Return the [x, y] coordinate for the center point of the cell that contains the specified text.  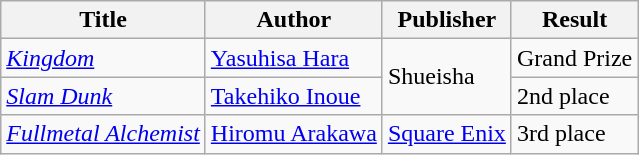
2nd place [574, 96]
Grand Prize [574, 58]
Fullmetal Alchemist [104, 134]
Author [294, 20]
Title [104, 20]
3rd place [574, 134]
Kingdom [104, 58]
Result [574, 20]
Slam Dunk [104, 96]
Hiromu Arakawa [294, 134]
Square Enix [446, 134]
Shueisha [446, 77]
Publisher [446, 20]
Takehiko Inoue [294, 96]
Yasuhisa Hara [294, 58]
